Extract the [X, Y] coordinate from the center of the cell holding the provided text.  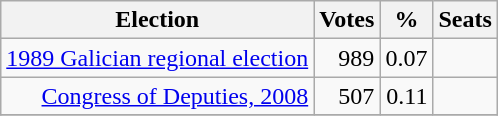
Votes [347, 20]
1989 Galician regional election [158, 58]
Congress of Deputies, 2008 [158, 96]
507 [347, 96]
Seats [465, 20]
% [406, 20]
0.11 [406, 96]
Election [158, 20]
0.07 [406, 58]
989 [347, 58]
